Detect which cell encompasses the target text, then output its [x, y] center coordinate. 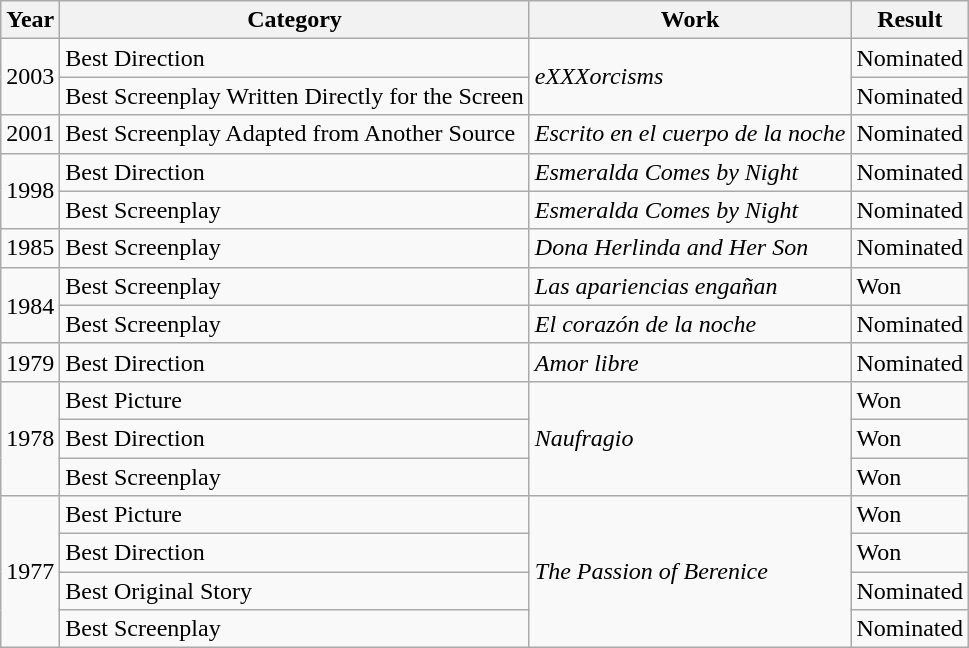
Best Screenplay Adapted from Another Source [295, 134]
Las apariencias engañan [690, 286]
Result [910, 20]
Dona Herlinda and Her Son [690, 248]
eXXXorcisms [690, 77]
Naufragio [690, 438]
Best Screenplay Written Directly for the Screen [295, 96]
Best Original Story [295, 591]
1998 [30, 191]
1978 [30, 438]
1977 [30, 572]
1984 [30, 305]
Amor libre [690, 362]
1979 [30, 362]
2003 [30, 77]
Escrito en el cuerpo de la noche [690, 134]
Category [295, 20]
Year [30, 20]
El corazón de la noche [690, 324]
2001 [30, 134]
Work [690, 20]
The Passion of Berenice [690, 572]
1985 [30, 248]
